Pinpoint the cell where the given text exists, returning its (X, Y) midpoint coordinate. 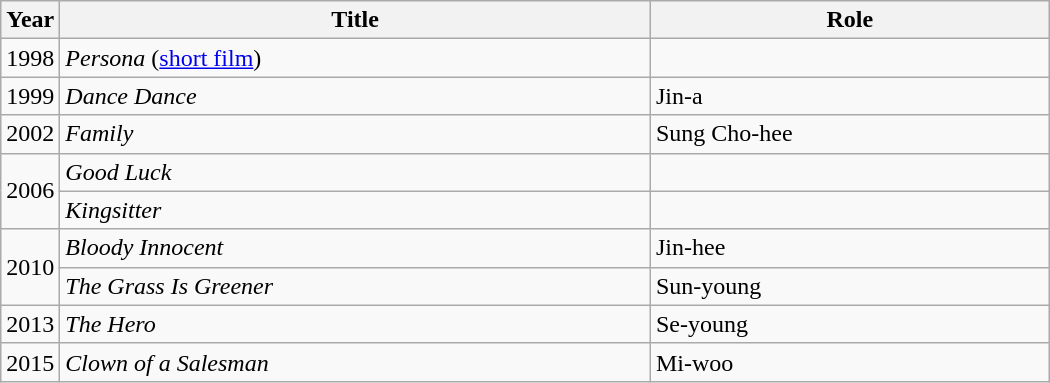
Title (356, 20)
2006 (30, 191)
2015 (30, 362)
2002 (30, 134)
The Grass Is Greener (356, 286)
Dance Dance (356, 96)
Family (356, 134)
Jin-a (850, 96)
Jin-hee (850, 248)
Clown of a Salesman (356, 362)
2010 (30, 267)
The Hero (356, 324)
Se-young (850, 324)
Role (850, 20)
1998 (30, 58)
Good Luck (356, 172)
Sun-young (850, 286)
2013 (30, 324)
Mi-woo (850, 362)
Year (30, 20)
1999 (30, 96)
Persona (short film) (356, 58)
Bloody Innocent (356, 248)
Sung Cho-hee (850, 134)
Kingsitter (356, 210)
